From the cell containing the given text, extract its center point as [X, Y] coordinate. 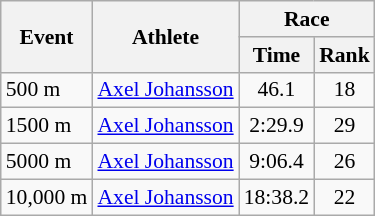
Race [307, 19]
Time [276, 55]
Athlete [165, 36]
5000 m [47, 162]
26 [344, 162]
2:29.9 [276, 126]
18 [344, 90]
18:38.2 [276, 197]
46.1 [276, 90]
Event [47, 36]
Rank [344, 55]
10,000 m [47, 197]
29 [344, 126]
22 [344, 197]
1500 m [47, 126]
9:06.4 [276, 162]
500 m [47, 90]
